For the text-containing cell, return its midpoint in [x, y] coordinate format. 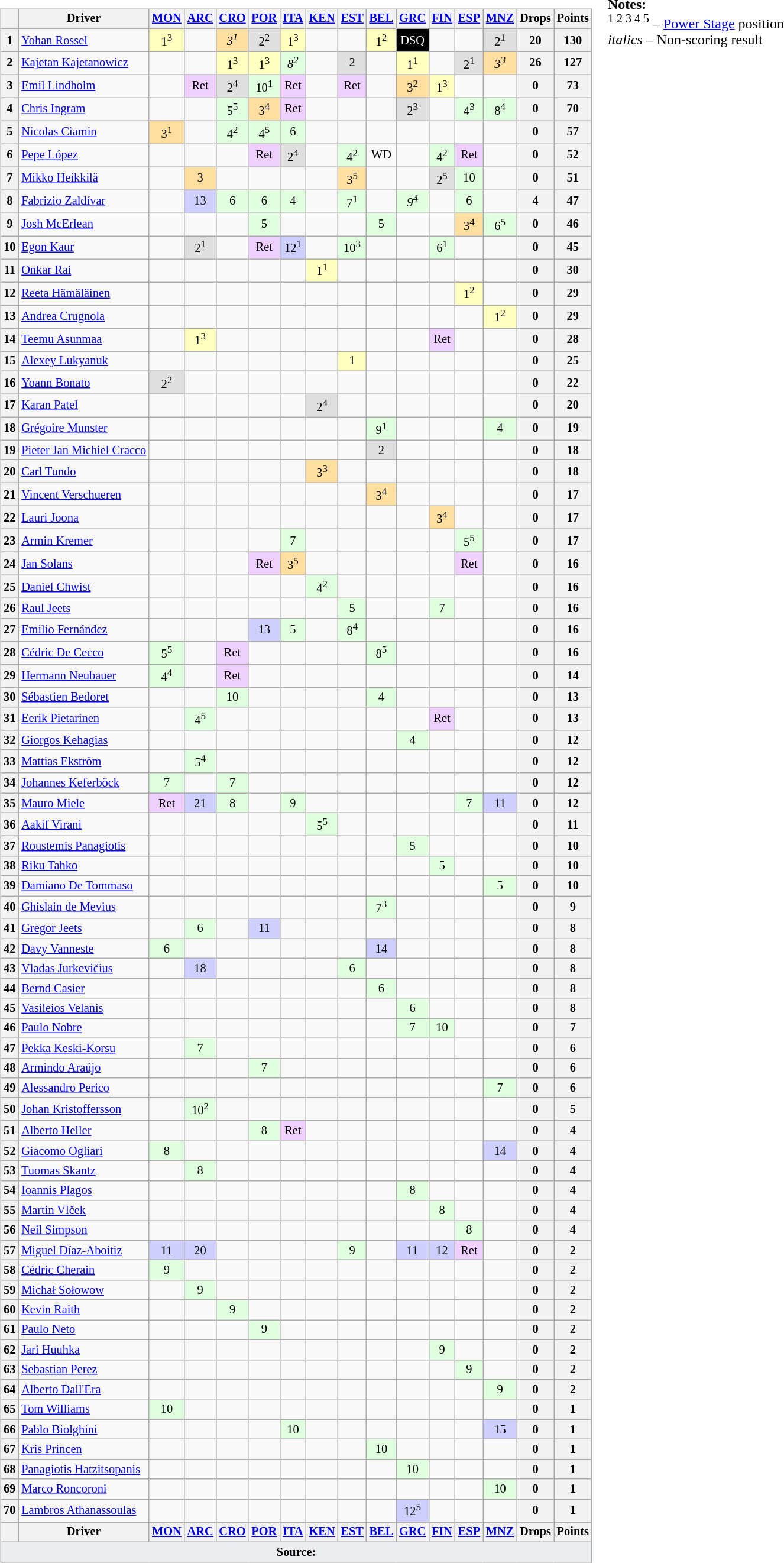
Eerik Pietarinen [84, 719]
Kris Princen [84, 1449]
60 [9, 1310]
Alexey Lukyanuk [84, 361]
94 [413, 201]
Alessandro Perico [84, 1088]
Egon Kaur [84, 247]
Riku Tahko [84, 866]
41 [9, 928]
36 [9, 824]
Ghislain de Mevius [84, 907]
82 [293, 63]
Yohan Rossel [84, 40]
91 [381, 428]
53 [9, 1171]
Alberto Heller [84, 1131]
Sebastian Perez [84, 1370]
127 [573, 63]
38 [9, 866]
Sébastien Bedoret [84, 697]
Michał Sołowow [84, 1290]
Jan Solans [84, 564]
62 [9, 1350]
Johannes Keferböck [84, 783]
Pepe López [84, 155]
Paulo Nobre [84, 1028]
64 [9, 1390]
59 [9, 1290]
Tuomas Skantz [84, 1171]
50 [9, 1109]
Mikko Heikkilä [84, 179]
63 [9, 1370]
Alberto Dall'Era [84, 1390]
Karan Patel [84, 406]
Andrea Crugnola [84, 317]
Roustemis Panagiotis [84, 846]
Tom Williams [84, 1409]
130 [573, 40]
Giorgos Kehagias [84, 740]
Raul Jeets [84, 609]
58 [9, 1270]
Vladas Jurkevičius [84, 969]
Martin Vlček [84, 1211]
Nicolas Ciamin [84, 132]
Kevin Raith [84, 1310]
Yoann Bonato [84, 382]
Onkar Rai [84, 271]
Johan Kristoffersson [84, 1109]
39 [9, 886]
Cédric De Cecco [84, 653]
Pablo Biolghini [84, 1429]
Josh McErlean [84, 225]
Emilio Fernández [84, 629]
Giacomo Ogliari [84, 1151]
Pekka Keski-Korsu [84, 1048]
Davy Vanneste [84, 949]
Jari Huuhka [84, 1350]
Fabrizio Zaldívar [84, 201]
Paulo Neto [84, 1330]
Daniel Chwist [84, 587]
DSQ [413, 40]
Grégoire Munster [84, 428]
56 [9, 1231]
Vincent Verschueren [84, 494]
Lambros Athanassoulas [84, 1510]
Source: [296, 1552]
Aakif Virani [84, 824]
Miguel Díaz-Aboitiz [84, 1250]
Panagiotis Hatzitsopanis [84, 1469]
67 [9, 1449]
Armindo Araújo [84, 1068]
Ioannis Plagos [84, 1190]
49 [9, 1088]
Pieter Jan Michiel Cracco [84, 450]
102 [200, 1109]
121 [293, 247]
27 [9, 629]
Chris Ingram [84, 109]
Mattias Ekström [84, 762]
Neil Simpson [84, 1231]
101 [264, 86]
Damiano De Tommaso [84, 886]
Cédric Cherain [84, 1270]
Gregor Jeets [84, 928]
Kajetan Kajetanowicz [84, 63]
Marco Roncoroni [84, 1489]
71 [352, 201]
Hermann Neubauer [84, 675]
48 [9, 1068]
Teemu Asunmaa [84, 339]
Reeta Hämäläinen [84, 293]
85 [381, 653]
125 [413, 1510]
Vasileios Velanis [84, 1008]
40 [9, 907]
68 [9, 1469]
66 [9, 1429]
103 [352, 247]
69 [9, 1489]
37 [9, 846]
Bernd Casier [84, 988]
Armin Kremer [84, 541]
Carl Tundo [84, 472]
Lauri Joona [84, 518]
Mauro Miele [84, 803]
Emil Lindholm [84, 86]
WD [381, 155]
